Provide the [x, y] coordinate of the cell's center where the given text is located.  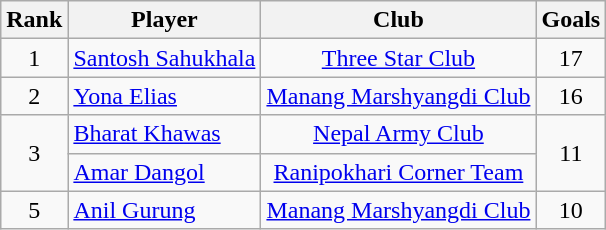
Amar Dangol [164, 172]
2 [34, 96]
Club [398, 20]
Bharat Khawas [164, 134]
5 [34, 210]
11 [571, 153]
10 [571, 210]
Three Star Club [398, 58]
Yona Elias [164, 96]
Rank [34, 20]
1 [34, 58]
Ranipokhari Corner Team [398, 172]
17 [571, 58]
16 [571, 96]
Goals [571, 20]
Santosh Sahukhala [164, 58]
Anil Gurung [164, 210]
3 [34, 153]
Player [164, 20]
Nepal Army Club [398, 134]
